Scan for the cell matching the given text and deliver its (x, y) coordinate at center. 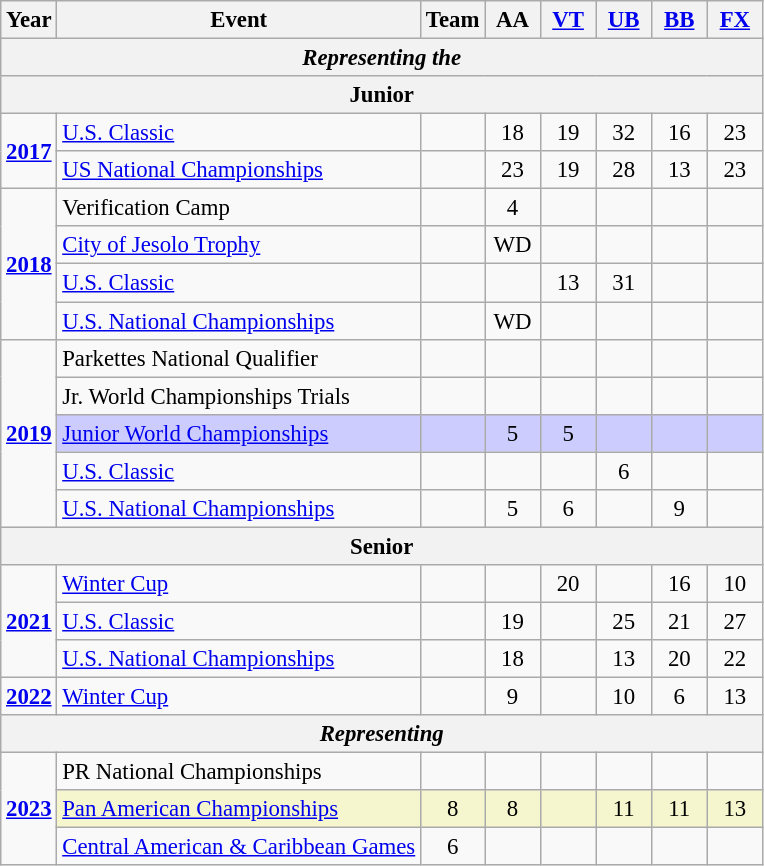
2022 (29, 697)
PR National Championships (239, 772)
2021 (29, 622)
2017 (29, 152)
AA (513, 20)
2019 (29, 433)
Verification Camp (239, 208)
4 (513, 208)
2018 (29, 264)
21 (679, 621)
Junior World Championships (239, 433)
Representing the (382, 58)
31 (624, 283)
32 (624, 133)
Team (452, 20)
Parkettes National Qualifier (239, 358)
US National Championships (239, 170)
Pan American Championships (239, 809)
City of Jesolo Trophy (239, 245)
Jr. World Championships Trials (239, 396)
BB (679, 20)
Representing (382, 734)
28 (624, 170)
Event (239, 20)
27 (735, 621)
Junior (382, 95)
Senior (382, 546)
Central American & Caribbean Games (239, 847)
22 (735, 659)
UB (624, 20)
VT (568, 20)
25 (624, 621)
FX (735, 20)
Year (29, 20)
2023 (29, 810)
